Return [X, Y] of the center of cell containing provided text 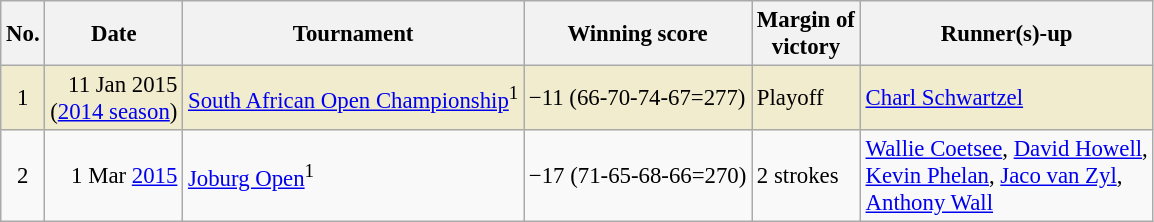
2 [23, 176]
−17 (71-65-68-66=270) [638, 176]
Playoff [806, 98]
Winning score [638, 34]
South African Open Championship1 [354, 98]
Margin ofvictory [806, 34]
1 Mar 2015 [114, 176]
Charl Schwartzel [1006, 98]
2 strokes [806, 176]
No. [23, 34]
Runner(s)-up [1006, 34]
1 [23, 98]
Wallie Coetsee, David Howell, Kevin Phelan, Jaco van Zyl, Anthony Wall [1006, 176]
−11 (66-70-74-67=277) [638, 98]
Date [114, 34]
Tournament [354, 34]
Joburg Open1 [354, 176]
11 Jan 2015(2014 season) [114, 98]
